Extract the [x, y] coordinate from the center of the cell holding the provided text.  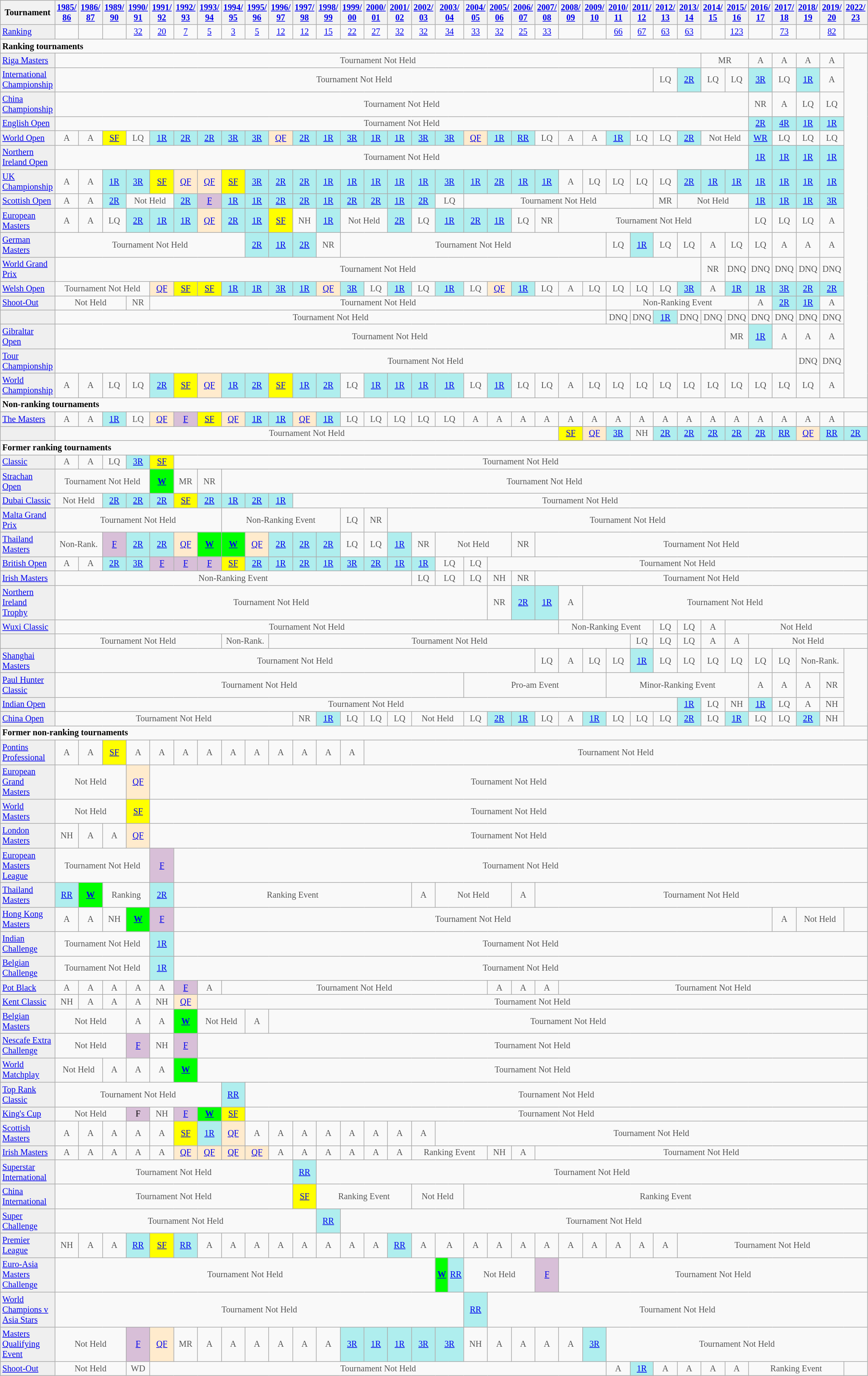
The Masters [28, 419]
1998/99 [328, 12]
Kent Classic [28, 1002]
World Grand Prix [28, 269]
Minor-Ranking Event [678, 685]
1986/87 [90, 12]
1996/97 [281, 12]
Ranking tournaments [434, 46]
World Open [28, 138]
Indian Challenge [28, 944]
Wuxi Classic [28, 627]
2011/12 [642, 12]
Dubai Classic [28, 500]
2000/01 [376, 12]
International Championship [28, 80]
Hong Kong Masters [28, 919]
2017/18 [784, 12]
1992/93 [186, 12]
Scottish Masters [28, 1133]
2005/06 [499, 12]
Former ranking tournaments [434, 447]
2012/13 [665, 12]
82 [832, 32]
2006/07 [523, 12]
Euro-Asia Masters Challenge [28, 1275]
27 [376, 32]
Indian Open [28, 704]
World Champions v Asia Stars [28, 1309]
4R [784, 123]
2003/04 [449, 12]
WR [760, 138]
73 [784, 32]
2009/10 [595, 12]
2002/03 [423, 12]
25 [523, 32]
China Championship [28, 104]
English Open [28, 123]
1991/92 [162, 12]
Superstar International [28, 1172]
British Open [28, 564]
1989/90 [114, 12]
1993/94 [209, 12]
2001/02 [400, 12]
Scottish Open [28, 201]
London Masters [28, 836]
Pro-am Event [535, 685]
European Grand Masters [28, 782]
2016/17 [760, 12]
Welsh Open [28, 289]
15 [328, 32]
66 [618, 32]
1997/98 [304, 12]
Gibraltar Open [28, 336]
2014/15 [713, 12]
1995/96 [257, 12]
Nescafe Extra Challenge [28, 1046]
WD [138, 1368]
Shanghai Masters [28, 661]
World Masters [28, 811]
2018/19 [808, 12]
World Matchplay [28, 1070]
German Masters [28, 245]
2008/09 [570, 12]
Super Challenge [28, 1221]
Masters Qualifying Event [28, 1344]
World Championship [28, 385]
1990/91 [138, 12]
2019/20 [832, 12]
Malta Grand Prix [28, 520]
Strachan Open [28, 481]
7 [186, 32]
1994/95 [233, 12]
China Open [28, 719]
Former non-ranking tournaments [434, 733]
Northern Ireland Open [28, 157]
2007/08 [547, 12]
2013/14 [689, 12]
2022/23 [856, 12]
1999/00 [352, 12]
22 [352, 32]
UK Championship [28, 181]
King's Cup [28, 1114]
67 [642, 32]
2015/16 [737, 12]
Belgian Masters [28, 1021]
34 [449, 32]
Tournament [28, 12]
Non-ranking tournaments [434, 405]
2004/05 [476, 12]
20 [162, 32]
European Masters League [28, 865]
Premier League [28, 1245]
European Masters [28, 220]
China International [28, 1196]
1985/86 [67, 12]
Top Rank Classic [28, 1094]
3 [233, 32]
Pontins Professional [28, 752]
Riga Masters [28, 60]
2010/11 [618, 12]
Pot Black [28, 988]
123 [737, 32]
Belgian Challenge [28, 968]
Tour Championship [28, 361]
Paul Hunter Classic [28, 685]
Northern Ireland Trophy [28, 603]
Classic [28, 462]
